Return the (x, y) coordinate for the center point of the cell that contains the specified text.  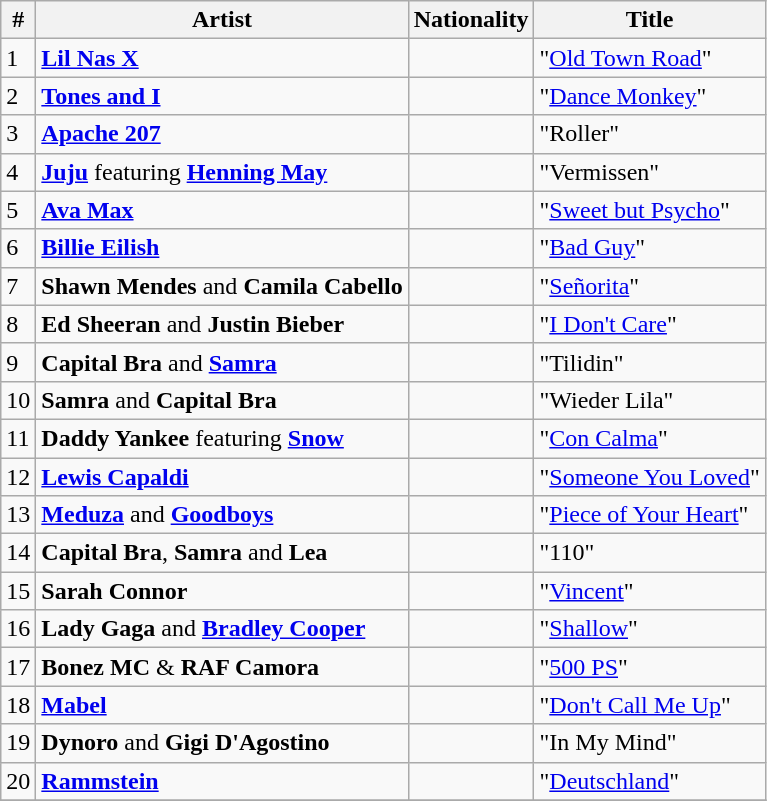
8 (18, 324)
"Con Calma" (650, 438)
Ed Sheeran and Justin Bieber (222, 324)
11 (18, 438)
"Deutschland" (650, 781)
# (18, 20)
Title (650, 20)
Tones and I (222, 96)
Meduza and Goodboys (222, 515)
16 (18, 629)
"Someone You Loved" (650, 477)
"Roller" (650, 134)
"Shallow" (650, 629)
Billie Eilish (222, 248)
Bonez MC & RAF Camora (222, 667)
Lil Nas X (222, 58)
"Tilidin" (650, 362)
"I Don't Care" (650, 324)
"Old Town Road" (650, 58)
"In My Mind" (650, 743)
Apache 207 (222, 134)
12 (18, 477)
Ava Max (222, 210)
7 (18, 286)
15 (18, 591)
Juju featuring Henning May (222, 172)
Artist (222, 20)
Dynoro and Gigi D'Agostino (222, 743)
"Wieder Lila" (650, 400)
20 (18, 781)
4 (18, 172)
Rammstein (222, 781)
Capital Bra and Samra (222, 362)
Capital Bra, Samra and Lea (222, 553)
10 (18, 400)
6 (18, 248)
5 (18, 210)
"110" (650, 553)
Daddy Yankee featuring Snow (222, 438)
Mabel (222, 705)
"Piece of Your Heart" (650, 515)
"Sweet but Psycho" (650, 210)
"500 PS" (650, 667)
"Bad Guy" (650, 248)
1 (18, 58)
"Don't Call Me Up" (650, 705)
17 (18, 667)
19 (18, 743)
Sarah Connor (222, 591)
Shawn Mendes and Camila Cabello (222, 286)
14 (18, 553)
"Señorita" (650, 286)
18 (18, 705)
"Dance Monkey" (650, 96)
13 (18, 515)
2 (18, 96)
Lady Gaga and Bradley Cooper (222, 629)
"Vermissen" (650, 172)
"Vincent" (650, 591)
Samra and Capital Bra (222, 400)
Lewis Capaldi (222, 477)
Nationality (471, 20)
3 (18, 134)
9 (18, 362)
